Detect which cell encompasses the target text, then output its [X, Y] center coordinate. 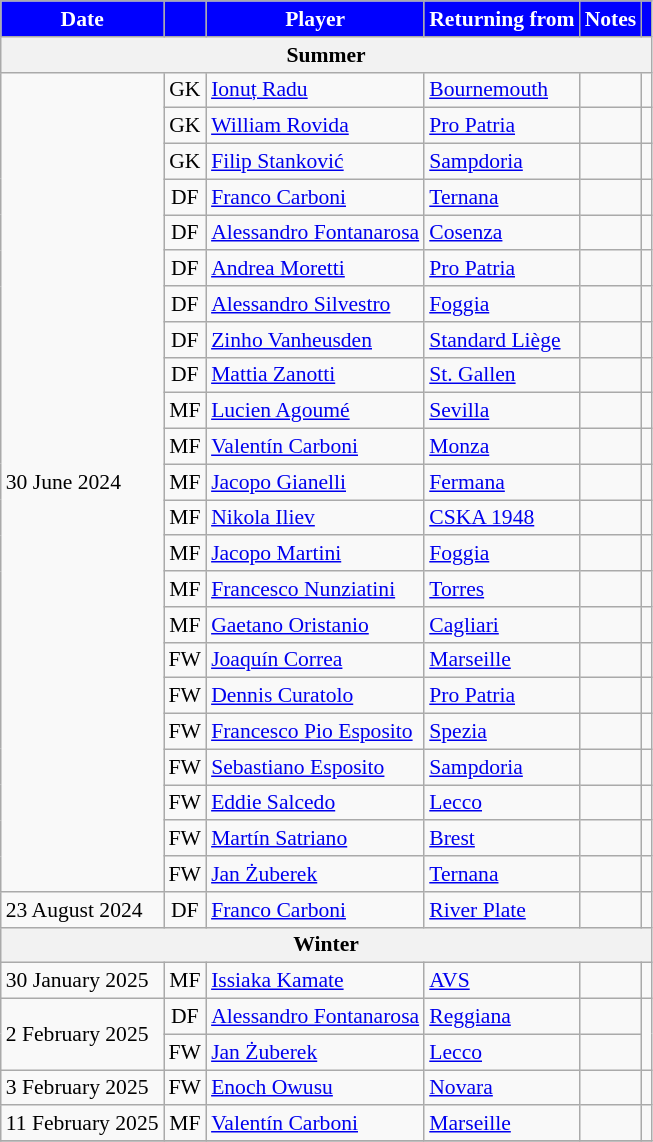
Standard Liège [502, 340]
Sevilla [502, 411]
Ionuț Radu [315, 90]
11 February 2025 [82, 1124]
Bournemouth [502, 90]
Brest [502, 839]
2 February 2025 [82, 1034]
Reggiana [502, 1017]
Monza [502, 447]
Alessandro Silvestro [315, 304]
CSKA 1948 [502, 518]
Winter [326, 945]
Zinho Vanheusden [315, 340]
Sebastiano Esposito [315, 767]
Notes [611, 19]
AVS [502, 981]
Jacopo Gianelli [315, 482]
3 February 2025 [82, 1088]
William Rovida [315, 126]
Mattia Zanotti [315, 375]
Issiaka Kamate [315, 981]
Fermana [502, 482]
Torres [502, 589]
Returning from [502, 19]
Eddie Salcedo [315, 803]
Date [82, 19]
23 August 2024 [82, 910]
30 June 2024 [82, 482]
Spezia [502, 732]
Jacopo Martini [315, 554]
Martín Satriano [315, 839]
Dennis Curatolo [315, 696]
Francesco Nunziatini [315, 589]
St. Gallen [502, 375]
Cosenza [502, 233]
Enoch Owusu [315, 1088]
30 January 2025 [82, 981]
Joaquín Correa [315, 660]
Lucien Agoumé [315, 411]
Player [315, 19]
Andrea Moretti [315, 269]
River Plate [502, 910]
Nikola Iliev [315, 518]
Filip Stanković [315, 162]
Gaetano Oristanio [315, 625]
Francesco Pio Esposito [315, 732]
Cagliari [502, 625]
Summer [326, 55]
Novara [502, 1088]
